Return the [X, Y] coordinate for the center point of the cell that contains the specified text.  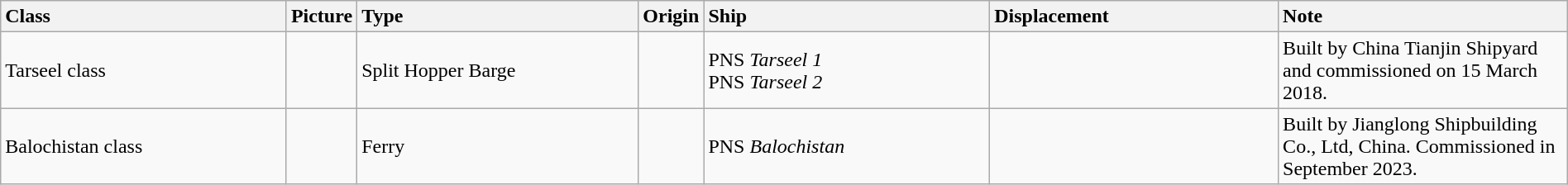
PNS Tarseel 1PNS Tarseel 2 [847, 70]
Displacement [1135, 17]
Type [498, 17]
Built by China Tianjin Shipyard and commissioned on 15 March 2018. [1423, 70]
Picture [321, 17]
Balochistan class [144, 146]
Tarseel class [144, 70]
Origin [672, 17]
PNS Balochistan [847, 146]
Note [1423, 17]
Class [144, 17]
Built by Jianglong Shipbuilding Co., Ltd, China. Commissioned in September 2023. [1423, 146]
Ship [847, 17]
Ferry [498, 146]
Split Hopper Barge [498, 70]
